Output the [x, y] coordinate of the center of the cell containing the given text.  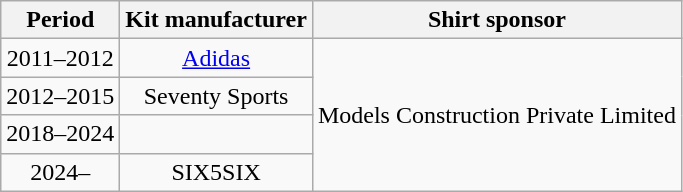
2012–2015 [60, 96]
Adidas [216, 58]
Models Construction Private Limited [496, 115]
2024– [60, 172]
Kit manufacturer [216, 20]
2011–2012 [60, 58]
2018–2024 [60, 134]
Shirt sponsor [496, 20]
SIX5SIX [216, 172]
Seventy Sports [216, 96]
Period [60, 20]
